Determine the [x, y] coordinate at the center of the cell enclosing the given text.  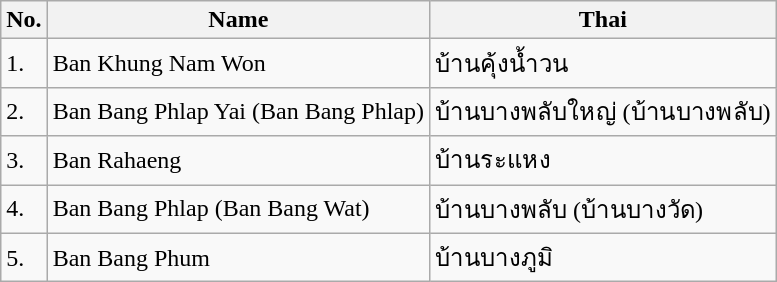
บ้านระแหง [604, 160]
1. [24, 64]
บ้านบางภูมิ [604, 258]
No. [24, 20]
Ban Bang Phum [238, 258]
2. [24, 112]
Ban Bang Phlap (Ban Bang Wat) [238, 208]
4. [24, 208]
5. [24, 258]
บ้านบางพลับ (บ้านบางวัด) [604, 208]
Ban Bang Phlap Yai (Ban Bang Phlap) [238, 112]
3. [24, 160]
Ban Rahaeng [238, 160]
Ban Khung Nam Won [238, 64]
Name [238, 20]
บ้านคุ้งน้ำวน [604, 64]
บ้านบางพลับใหญ่ (บ้านบางพลับ) [604, 112]
Thai [604, 20]
